Capture the cell that displays the provided text and extract its (x, y) central coordinate. 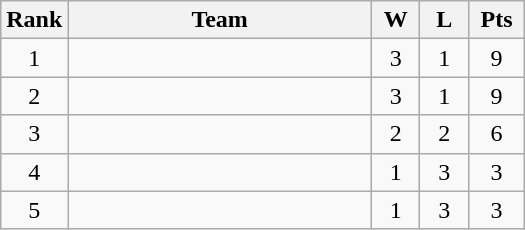
4 (34, 172)
Team (220, 20)
6 (497, 134)
Rank (34, 20)
L (444, 20)
5 (34, 210)
Pts (497, 20)
W (396, 20)
